From the cell containing the given text, extract its center point as (X, Y) coordinate. 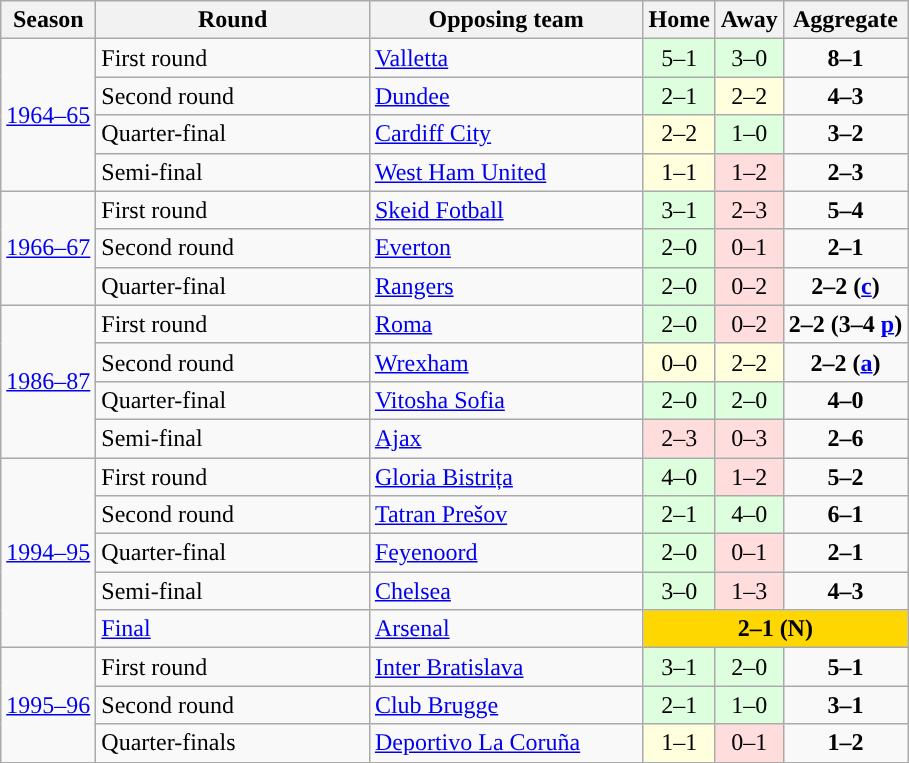
Away (749, 20)
Cardiff City (506, 134)
2–1 (N) (776, 629)
Feyenoord (506, 553)
Vitosha Sofia (506, 400)
3–2 (845, 134)
Dundee (506, 96)
Season (48, 20)
Tatran Prešov (506, 515)
8–1 (845, 58)
1994–95 (48, 553)
West Ham United (506, 172)
1966–67 (48, 248)
1–3 (749, 591)
5–4 (845, 210)
Wrexham (506, 362)
Final (233, 629)
Arsenal (506, 629)
2–2 (3–4 p) (845, 324)
2–2 (a) (845, 362)
Chelsea (506, 591)
1995–96 (48, 705)
0–3 (749, 438)
Roma (506, 324)
Aggregate (845, 20)
Valletta (506, 58)
Skeid Fotball (506, 210)
5–2 (845, 477)
1964–65 (48, 115)
Opposing team (506, 20)
1986–87 (48, 381)
2–2 (c) (845, 286)
Rangers (506, 286)
6–1 (845, 515)
Home (679, 20)
Club Brugge (506, 705)
Everton (506, 248)
Gloria Bistrița (506, 477)
Deportivo La Coruña (506, 743)
2–6 (845, 438)
Round (233, 20)
0–0 (679, 362)
Quarter-finals (233, 743)
Ajax (506, 438)
Inter Bratislava (506, 667)
